For the text-containing cell, return its midpoint in [x, y] coordinate format. 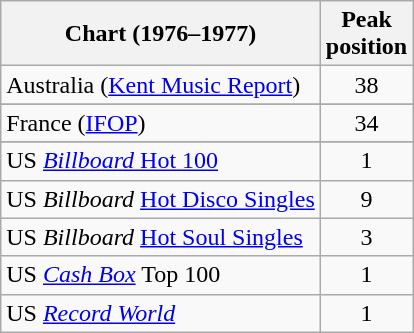
Chart (1976–1977) [161, 34]
9 [366, 199]
38 [366, 85]
US Record World [161, 313]
US Billboard Hot Soul Singles [161, 237]
Australia (Kent Music Report) [161, 85]
US Billboard Hot Disco Singles [161, 199]
Peakposition [366, 34]
France (IFOP) [161, 123]
34 [366, 123]
US Cash Box Top 100 [161, 275]
3 [366, 237]
US Billboard Hot 100 [161, 161]
